Search for the cell housing the specified text and yield its [x, y] center coordinate. 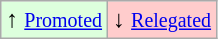
↑ Promoted [54, 20]
↓ Relegated [162, 20]
